Search for the cell housing the specified text and yield its [x, y] center coordinate. 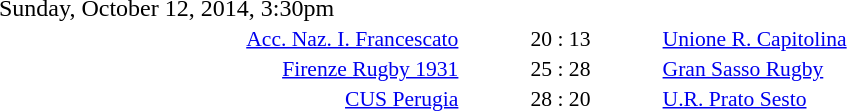
20 : 13 [560, 38]
25 : 28 [560, 68]
